Determine the (x, y) coordinate at the center of the cell enclosing the given text.  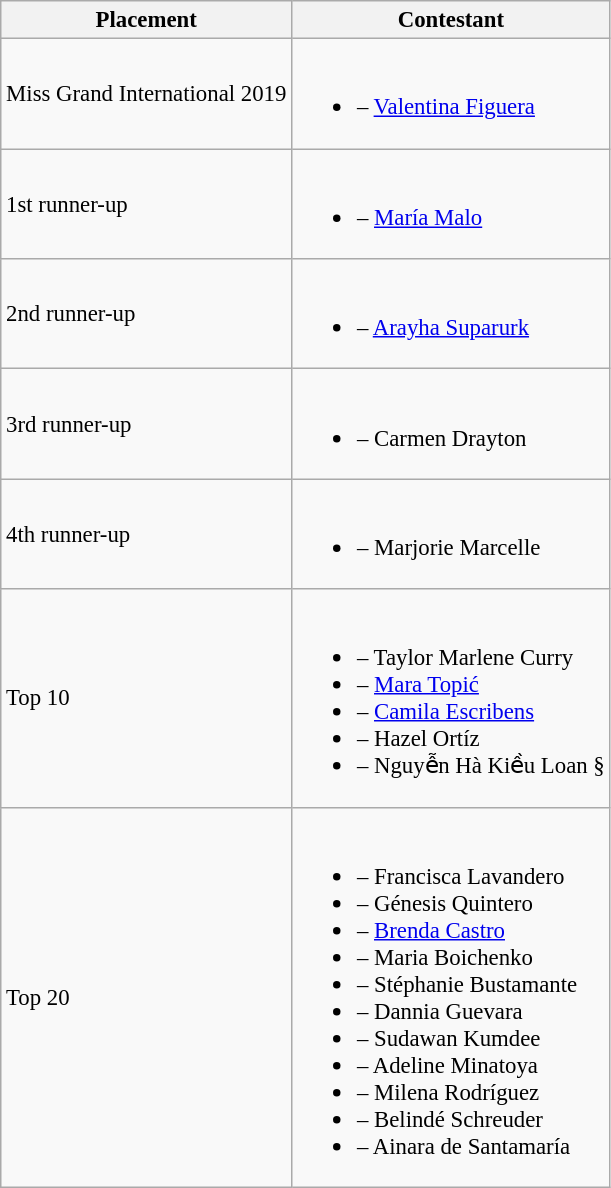
Contestant (451, 20)
– María Malo (451, 204)
– Marjorie Marcelle (451, 534)
1st runner-up (146, 204)
– Carmen Drayton (451, 424)
Top 20 (146, 997)
Top 10 (146, 698)
– Taylor Marlene Curry – Mara Topić – Camila Escribens – Hazel Ortíz – Nguyễn Hà Kiều Loan § (451, 698)
2nd runner-up (146, 314)
– Valentina Figuera (451, 94)
Miss Grand International 2019 (146, 94)
– Arayha Suparurk (451, 314)
4th runner-up (146, 534)
Placement (146, 20)
3rd runner-up (146, 424)
